Extract the (X, Y) coordinate from the center of the cell holding the provided text.  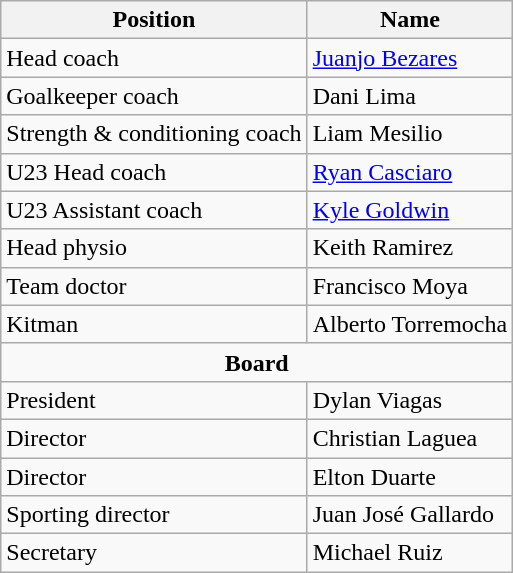
Elton Duarte (410, 477)
U23 Assistant coach (154, 210)
U23 Head coach (154, 172)
Keith Ramirez (410, 248)
Name (410, 20)
Goalkeeper coach (154, 96)
Position (154, 20)
Head physio (154, 248)
Liam Mesilio (410, 134)
Strength & conditioning coach (154, 134)
President (154, 400)
Francisco Moya (410, 286)
Kyle Goldwin (410, 210)
Dylan Viagas (410, 400)
Michael Ruiz (410, 553)
Dani Lima (410, 96)
Juan José Gallardo (410, 515)
Alberto Torremocha (410, 324)
Ryan Casciaro (410, 172)
Secretary (154, 553)
Head coach (154, 58)
Christian Laguea (410, 438)
Team doctor (154, 286)
Sporting director (154, 515)
Juanjo Bezares (410, 58)
Board (257, 362)
Kitman (154, 324)
